Provide the (x, y) coordinate of the cell's center where the given text is located.  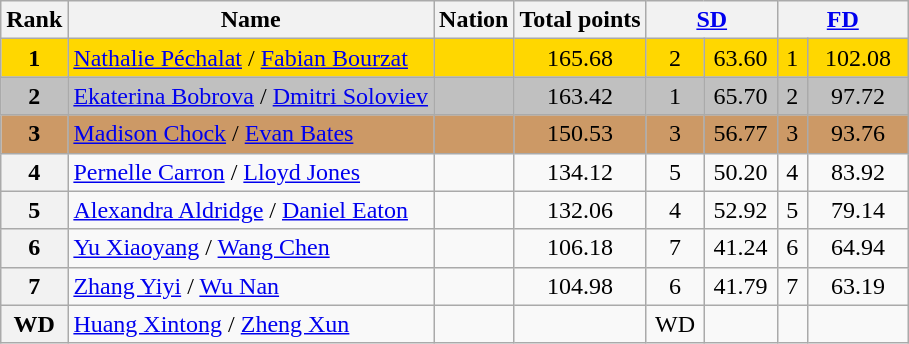
83.92 (858, 172)
104.98 (580, 286)
93.76 (858, 134)
63.60 (740, 58)
102.08 (858, 58)
150.53 (580, 134)
Zhang Yiyi / Wu Nan (251, 286)
56.77 (740, 134)
Nation (474, 20)
163.42 (580, 96)
64.94 (858, 248)
Nathalie Péchalat / Fabian Bourzat (251, 58)
63.19 (858, 286)
41.79 (740, 286)
106.18 (580, 248)
97.72 (858, 96)
Alexandra Aldridge / Daniel Eaton (251, 210)
Total points (580, 20)
Name (251, 20)
65.70 (740, 96)
41.24 (740, 248)
Yu Xiaoyang / Wang Chen (251, 248)
Madison Chock / Evan Bates (251, 134)
134.12 (580, 172)
79.14 (858, 210)
Huang Xintong / Zheng Xun (251, 324)
Pernelle Carron / Lloyd Jones (251, 172)
50.20 (740, 172)
FD (842, 20)
52.92 (740, 210)
Ekaterina Bobrova / Dmitri Soloviev (251, 96)
165.68 (580, 58)
132.06 (580, 210)
SD (712, 20)
Rank (34, 20)
